Determine the (X, Y) coordinate at the center of the cell enclosing the given text.  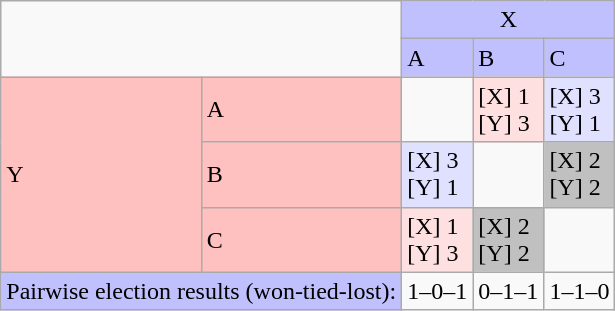
Y (101, 174)
Pairwise election results (won-tied-lost): (202, 291)
X (508, 20)
1–0–1 (438, 291)
1–1–0 (580, 291)
0–1–1 (508, 291)
